For the text-containing cell, return its midpoint in [x, y] coordinate format. 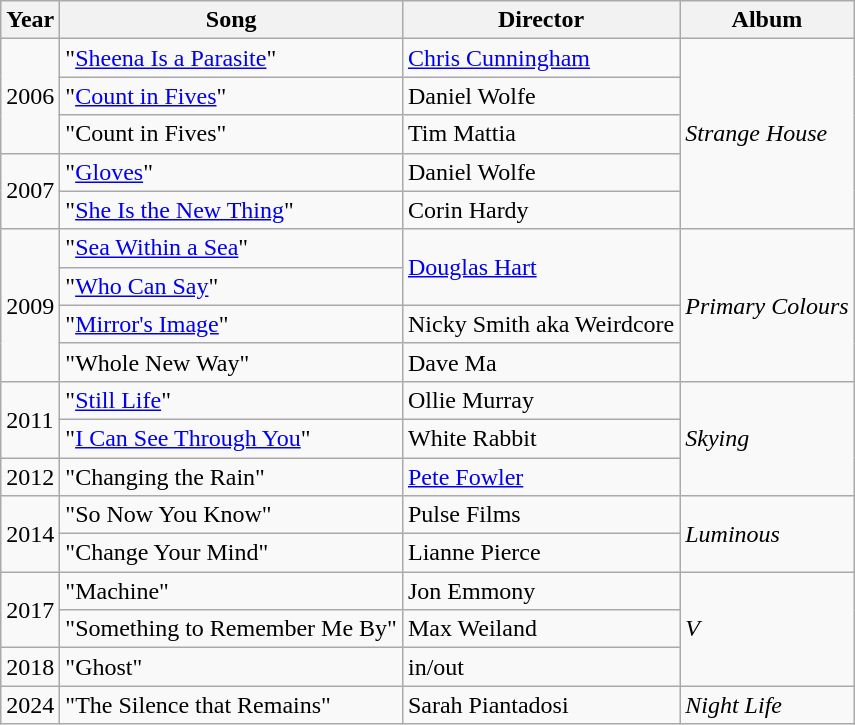
Corin Hardy [540, 210]
"Changing the Rain" [232, 477]
Douglas Hart [540, 267]
Night Life [767, 705]
2011 [30, 419]
2006 [30, 96]
Lianne Pierce [540, 553]
Dave Ma [540, 362]
Luminous [767, 534]
Sarah Piantadosi [540, 705]
"She Is the New Thing" [232, 210]
"Machine" [232, 591]
Nicky Smith aka Weirdcore [540, 324]
"Sea Within a Sea" [232, 248]
"Change Your Mind" [232, 553]
"Something to Remember Me By" [232, 629]
Song [232, 20]
Tim Mattia [540, 134]
Skying [767, 438]
2012 [30, 477]
"Who Can Say" [232, 286]
2018 [30, 667]
Max Weiland [540, 629]
Strange House [767, 134]
Year [30, 20]
"Ghost" [232, 667]
"Still Life" [232, 400]
"Gloves" [232, 172]
"So Now You Know" [232, 515]
Jon Emmony [540, 591]
"Whole New Way" [232, 362]
Album [767, 20]
"Mirror's Image" [232, 324]
Pete Fowler [540, 477]
Primary Colours [767, 305]
2017 [30, 610]
2014 [30, 534]
"Sheena Is a Parasite" [232, 58]
2009 [30, 305]
Ollie Murray [540, 400]
2024 [30, 705]
V [767, 629]
in/out [540, 667]
"The Silence that Remains" [232, 705]
2007 [30, 191]
White Rabbit [540, 438]
Pulse Films [540, 515]
Chris Cunningham [540, 58]
Director [540, 20]
"I Can See Through You" [232, 438]
